Scan for the cell matching the given text and deliver its (X, Y) coordinate at center. 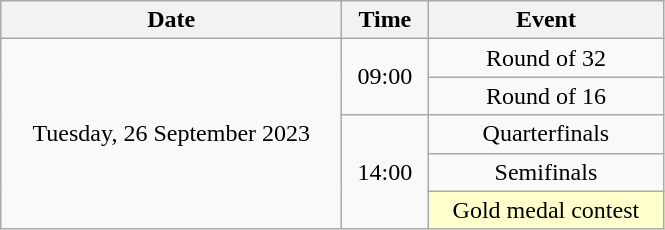
Semifinals (546, 172)
Round of 32 (546, 58)
Event (546, 20)
Gold medal contest (546, 210)
Round of 16 (546, 96)
Quarterfinals (546, 134)
Tuesday, 26 September 2023 (172, 134)
09:00 (385, 77)
Time (385, 20)
Date (172, 20)
14:00 (385, 172)
